Identify which cell holds the provided text, then report its [x, y] central coordinate. 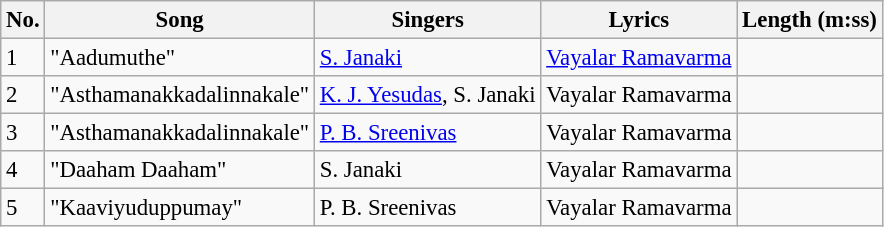
Length (m:ss) [810, 20]
4 [23, 170]
2 [23, 95]
"Kaaviyuduppumay" [180, 208]
"Daaham Daaham" [180, 170]
Singers [427, 20]
Lyrics [639, 20]
K. J. Yesudas, S. Janaki [427, 95]
Song [180, 20]
3 [23, 133]
"Aadumuthe" [180, 58]
5 [23, 208]
No. [23, 20]
1 [23, 58]
